Scan for the cell matching the given text and deliver its [x, y] coordinate at center. 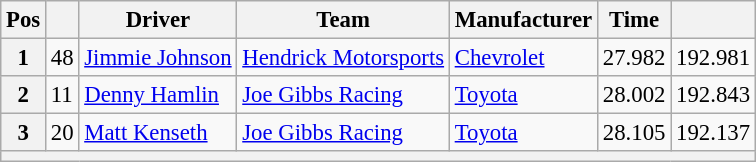
192.981 [714, 58]
28.105 [634, 133]
Time [634, 20]
Driver [158, 20]
28.002 [634, 95]
192.843 [714, 95]
2 [24, 95]
Jimmie Johnson [158, 58]
192.137 [714, 133]
Chevrolet [523, 58]
20 [62, 133]
3 [24, 133]
Team [343, 20]
Pos [24, 20]
1 [24, 58]
Denny Hamlin [158, 95]
27.982 [634, 58]
48 [62, 58]
11 [62, 95]
Manufacturer [523, 20]
Matt Kenseth [158, 133]
Hendrick Motorsports [343, 58]
